Find where the given text appears and provide that cell's center as (X, Y) coordinate. 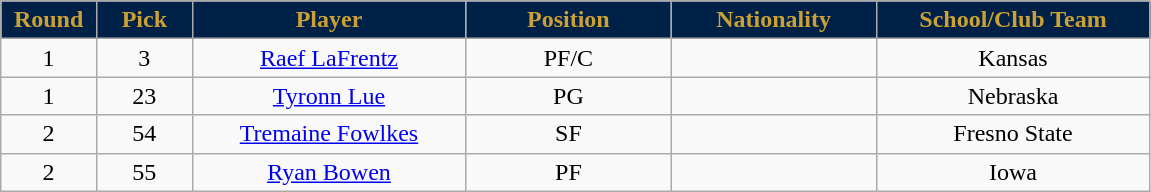
PF/C (568, 58)
Ryan Bowen (329, 172)
Tremaine Fowlkes (329, 134)
Player (329, 20)
55 (144, 172)
Iowa (1013, 172)
PG (568, 96)
Position (568, 20)
Fresno State (1013, 134)
Kansas (1013, 58)
School/Club Team (1013, 20)
3 (144, 58)
Tyronn Lue (329, 96)
54 (144, 134)
Nationality (774, 20)
SF (568, 134)
Raef LaFrentz (329, 58)
PF (568, 172)
Pick (144, 20)
Round (49, 20)
Nebraska (1013, 96)
23 (144, 96)
